From the cell containing the given text, extract its center point as [x, y] coordinate. 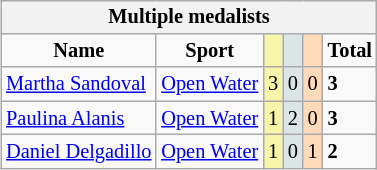
Paulina Alanis [78, 118]
Total [350, 51]
Multiple medalists [189, 17]
Daniel Delgadillo [78, 152]
Martha Sandoval [78, 84]
Sport [210, 51]
Name [78, 51]
